Return (X, Y) of the center of cell containing provided text 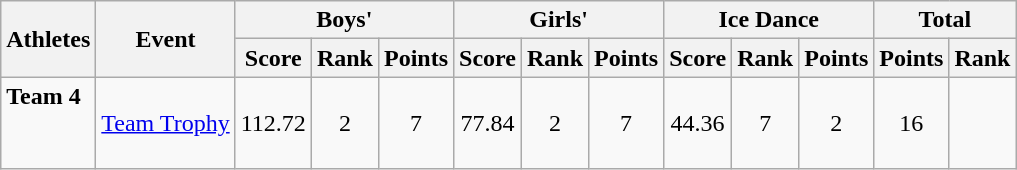
Event (166, 39)
Girls' (559, 20)
Total (945, 20)
Team Trophy (166, 123)
Team 4 (48, 123)
Ice Dance (769, 20)
112.72 (273, 123)
77.84 (488, 123)
44.36 (698, 123)
Boys' (344, 20)
Athletes (48, 39)
16 (912, 123)
